Find where the given text appears and provide that cell's center as [X, Y] coordinate. 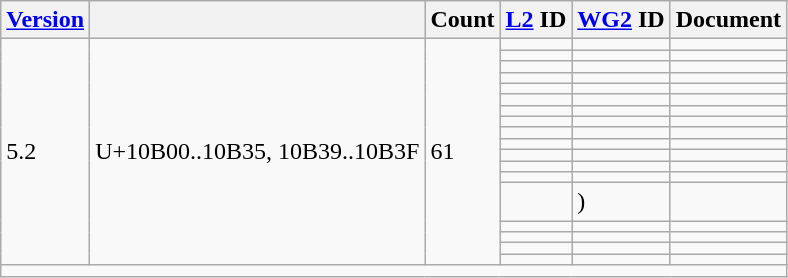
Version [46, 20]
U+10B00..10B35, 10B39..10B3F [258, 152]
Count [462, 20]
5.2 [46, 152]
) [621, 202]
Document [728, 20]
WG2 ID [621, 20]
61 [462, 152]
L2 ID [536, 20]
